For the text-containing cell, return its midpoint in [x, y] coordinate format. 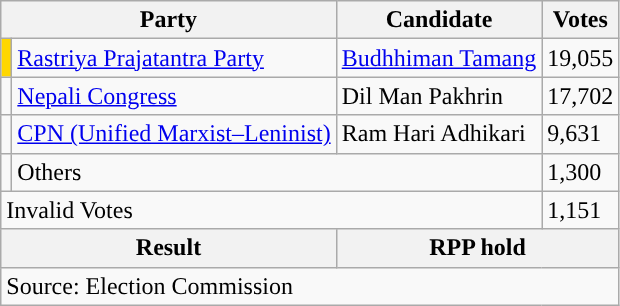
RPP hold [478, 248]
Invalid Votes [272, 210]
CPN (Unified Marxist–Leninist) [174, 134]
Dil Man Pakhrin [439, 96]
Others [277, 172]
9,631 [580, 134]
Candidate [439, 20]
17,702 [580, 96]
Nepali Congress [174, 96]
Source: Election Commission [310, 286]
Votes [580, 20]
1,151 [580, 210]
19,055 [580, 58]
Result [168, 248]
Rastriya Prajatantra Party [174, 58]
Ram Hari Adhikari [439, 134]
1,300 [580, 172]
Budhhiman Tamang [439, 58]
Party [168, 20]
